Return the [X, Y] coordinate for the center point of the cell that contains the specified text.  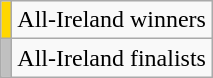
All-Ireland winners [112, 20]
All-Ireland finalists [112, 58]
